Pinpoint the cell where the given text exists, returning its (x, y) midpoint coordinate. 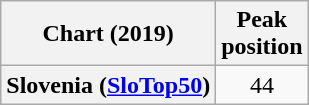
44 (262, 85)
Slovenia (SloTop50) (108, 85)
Peakposition (262, 34)
Chart (2019) (108, 34)
